Detect which cell encompasses the target text, then output its (X, Y) center coordinate. 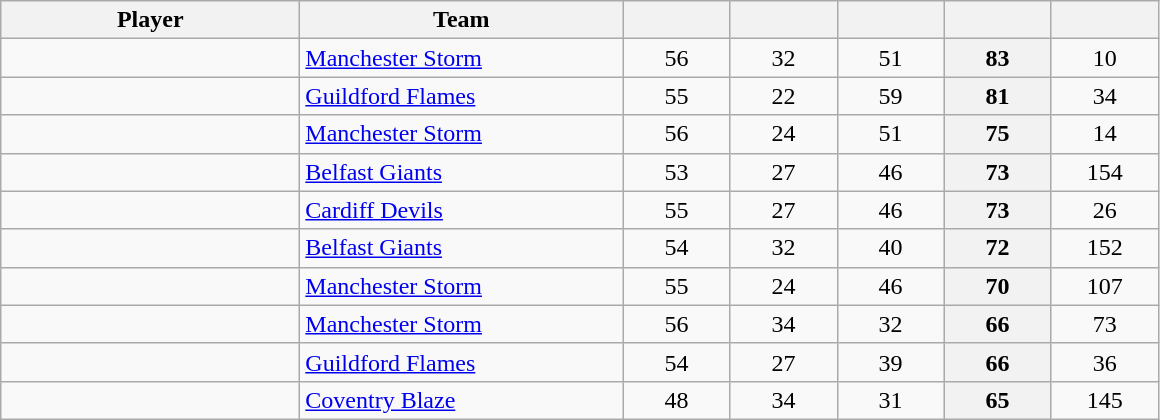
22 (784, 96)
81 (998, 96)
145 (1104, 400)
59 (890, 96)
72 (998, 248)
Player (150, 20)
Team (462, 20)
Coventry Blaze (462, 400)
Cardiff Devils (462, 210)
14 (1104, 134)
152 (1104, 248)
65 (998, 400)
83 (998, 58)
36 (1104, 362)
39 (890, 362)
70 (998, 286)
10 (1104, 58)
26 (1104, 210)
53 (676, 172)
107 (1104, 286)
154 (1104, 172)
75 (998, 134)
31 (890, 400)
40 (890, 248)
48 (676, 400)
